Return the (x, y) coordinate for the center point of the cell that contains the specified text.  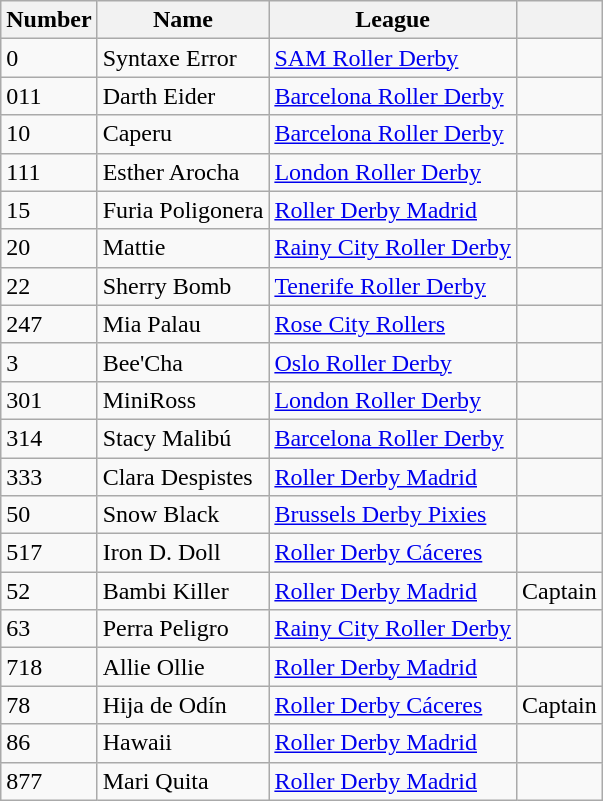
718 (49, 667)
Snow Black (183, 515)
Allie Ollie (183, 667)
Bee'Cha (183, 362)
247 (49, 324)
10 (49, 134)
50 (49, 515)
22 (49, 286)
Brussels Derby Pixies (393, 515)
3 (49, 362)
78 (49, 705)
15 (49, 210)
Oslo Roller Derby (393, 362)
Bambi Killer (183, 591)
Number (49, 20)
Furia Poligonera (183, 210)
Stacy Malibú (183, 438)
Hija de Odín (183, 705)
MiniRoss (183, 400)
Syntaxe Error (183, 58)
Esther Arocha (183, 172)
SAM Roller Derby (393, 58)
333 (49, 477)
Iron D. Doll (183, 553)
Name (183, 20)
Rose City Rollers (393, 324)
111 (49, 172)
877 (49, 781)
Mattie (183, 248)
Clara Despistes (183, 477)
League (393, 20)
Perra Peligro (183, 629)
517 (49, 553)
Mari Quita (183, 781)
Hawaii (183, 743)
63 (49, 629)
Darth Eider (183, 96)
314 (49, 438)
52 (49, 591)
Sherry Bomb (183, 286)
301 (49, 400)
Tenerife Roller Derby (393, 286)
86 (49, 743)
Mia Palau (183, 324)
Caperu (183, 134)
0 (49, 58)
011 (49, 96)
20 (49, 248)
